Return the (x, y) coordinate for the center point of the cell that contains the specified text.  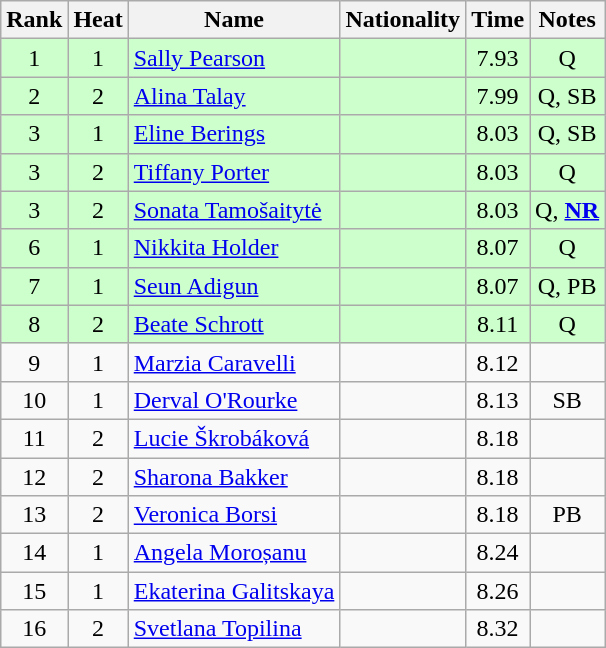
7.99 (498, 96)
Marzia Caravelli (234, 362)
13 (34, 515)
Veronica Borsi (234, 515)
6 (34, 248)
11 (34, 438)
8.24 (498, 553)
14 (34, 553)
Time (498, 20)
7 (34, 286)
Angela Moroșanu (234, 553)
8.11 (498, 324)
Q, NR (568, 210)
Sally Pearson (234, 58)
Notes (568, 20)
Rank (34, 20)
8.13 (498, 400)
Sonata Tamošaitytė (234, 210)
8.12 (498, 362)
Eline Berings (234, 134)
7.93 (498, 58)
SB (568, 400)
Heat (98, 20)
10 (34, 400)
15 (34, 591)
8 (34, 324)
12 (34, 477)
16 (34, 629)
Nationality (403, 20)
PB (568, 515)
Seun Adigun (234, 286)
Sharona Bakker (234, 477)
Q, PB (568, 286)
Lucie Škrobáková (234, 438)
9 (34, 362)
8.32 (498, 629)
Name (234, 20)
8.26 (498, 591)
Ekaterina Galitskaya (234, 591)
Beate Schrott (234, 324)
Derval O'Rourke (234, 400)
Nikkita Holder (234, 248)
Svetlana Topilina (234, 629)
Alina Talay (234, 96)
Tiffany Porter (234, 172)
